Detect which cell encompasses the target text, then output its [X, Y] center coordinate. 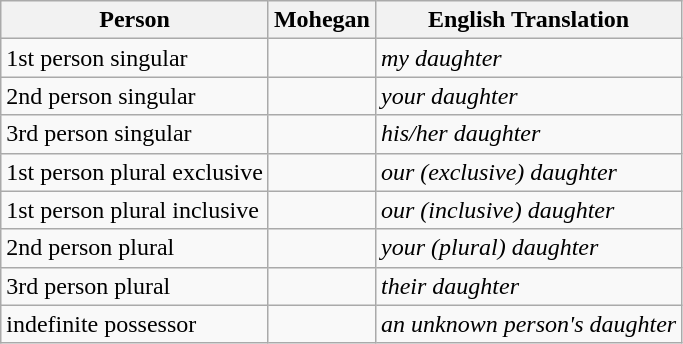
an unknown person's daughter [528, 324]
his/her daughter [528, 134]
Person [135, 20]
English Translation [528, 20]
2nd person singular [135, 96]
2nd person plural [135, 248]
1st person singular [135, 58]
indefinite possessor [135, 324]
your (plural) daughter [528, 248]
my daughter [528, 58]
our (exclusive) daughter [528, 172]
Mohegan [322, 20]
3rd person plural [135, 286]
our (inclusive) daughter [528, 210]
their daughter [528, 286]
1st person plural inclusive [135, 210]
1st person plural exclusive [135, 172]
your daughter [528, 96]
3rd person singular [135, 134]
